For the text-containing cell, return its midpoint in (X, Y) coordinate format. 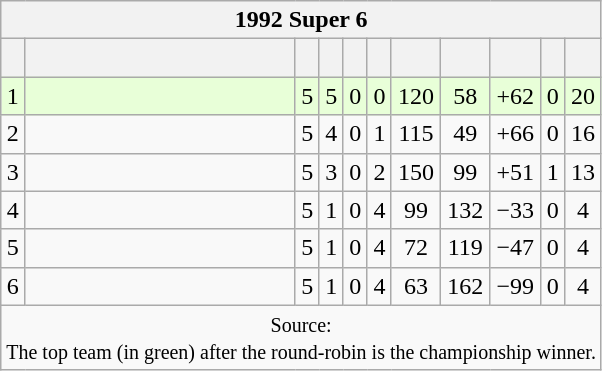
132 (466, 210)
115 (416, 134)
150 (416, 172)
119 (466, 248)
162 (466, 286)
1992 Super 6 (302, 20)
20 (584, 96)
120 (416, 96)
16 (584, 134)
−47 (516, 248)
−99 (516, 286)
+51 (516, 172)
−33 (516, 210)
+66 (516, 134)
49 (466, 134)
Source: The top team (in green) after the round-robin is the championship winner. (302, 338)
72 (416, 248)
+62 (516, 96)
13 (584, 172)
63 (416, 286)
58 (466, 96)
6 (13, 286)
